Output the (X, Y) coordinate of the center of the cell containing the given text.  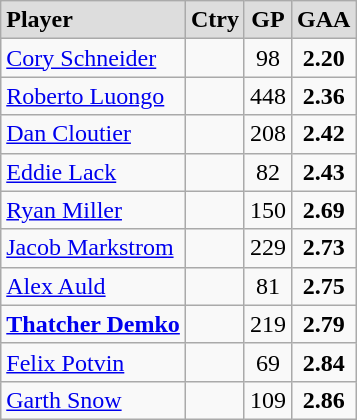
GP (268, 20)
Ctry (214, 20)
150 (268, 210)
GAA (323, 20)
2.42 (323, 134)
69 (268, 362)
208 (268, 134)
Eddie Lack (94, 172)
Cory Schneider (94, 58)
2.36 (323, 96)
2.43 (323, 172)
2.75 (323, 286)
2.79 (323, 324)
Thatcher Demko (94, 324)
Garth Snow (94, 400)
Player (94, 20)
Jacob Markstrom (94, 248)
229 (268, 248)
109 (268, 400)
98 (268, 58)
Roberto Luongo (94, 96)
Ryan Miller (94, 210)
Dan Cloutier (94, 134)
2.20 (323, 58)
448 (268, 96)
82 (268, 172)
Felix Potvin (94, 362)
Alex Auld (94, 286)
2.84 (323, 362)
219 (268, 324)
2.73 (323, 248)
81 (268, 286)
2.86 (323, 400)
2.69 (323, 210)
